From the cell containing the given text, extract its center point as [X, Y] coordinate. 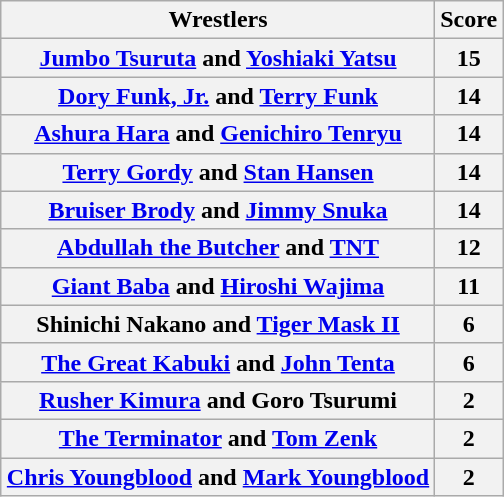
Rusher Kimura and Goro Tsurumi [218, 400]
Giant Baba and Hiroshi Wajima [218, 286]
Terry Gordy and Stan Hansen [218, 172]
12 [469, 248]
Abdullah the Butcher and TNT [218, 248]
Bruiser Brody and Jimmy Snuka [218, 210]
The Great Kabuki and John Tenta [218, 362]
Jumbo Tsuruta and Yoshiaki Yatsu [218, 58]
Dory Funk, Jr. and Terry Funk [218, 96]
Chris Youngblood and Mark Youngblood [218, 477]
The Terminator and Tom Zenk [218, 438]
Ashura Hara and Genichiro Tenryu [218, 134]
Score [469, 20]
Wrestlers [218, 20]
Shinichi Nakano and Tiger Mask II [218, 324]
11 [469, 286]
15 [469, 58]
